Scan for the cell matching the given text and deliver its (X, Y) coordinate at center. 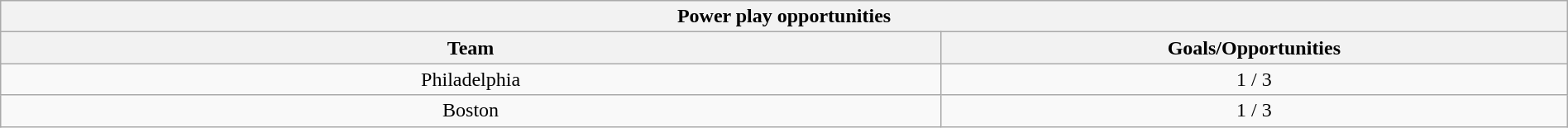
Boston (471, 111)
Philadelphia (471, 79)
Team (471, 48)
Power play opportunities (784, 17)
Goals/Opportunities (1254, 48)
